Locate the cell with the specified text and output its (x, y) center coordinate. 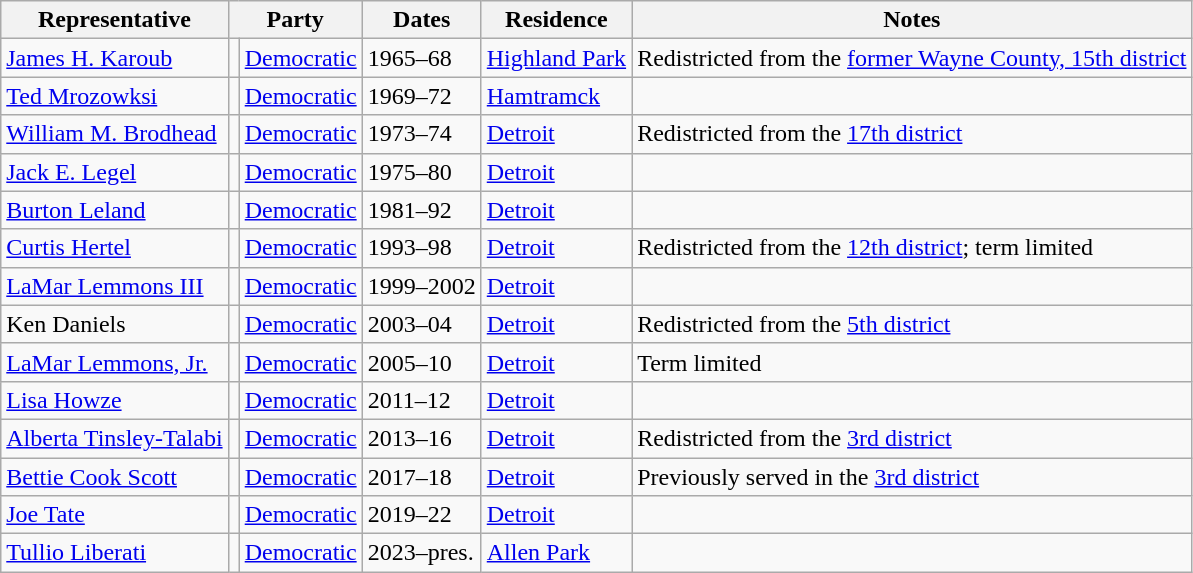
Tullio Liberati (114, 553)
1975–80 (422, 172)
James H. Karoub (114, 58)
1969–72 (422, 96)
Redistricted from the 3rd district (912, 438)
Redistricted from the 5th district (912, 324)
2005–10 (422, 362)
Allen Park (556, 553)
Lisa Howze (114, 400)
2017–18 (422, 477)
Highland Park (556, 58)
1973–74 (422, 134)
Previously served in the 3rd district (912, 477)
2013–16 (422, 438)
Dates (422, 20)
LaMar Lemmons, Jr. (114, 362)
Joe Tate (114, 515)
William M. Brodhead (114, 134)
Jack E. Legel (114, 172)
2019–22 (422, 515)
Redistricted from the former Wayne County, 15th district (912, 58)
1965–68 (422, 58)
Redistricted from the 12th district; term limited (912, 248)
Bettie Cook Scott (114, 477)
1993–98 (422, 248)
LaMar Lemmons III (114, 286)
Curtis Hertel (114, 248)
Alberta Tinsley-Talabi (114, 438)
Notes (912, 20)
2003–04 (422, 324)
1981–92 (422, 210)
Representative (114, 20)
Ted Mrozowksi (114, 96)
Hamtramck (556, 96)
Party (295, 20)
1999–2002 (422, 286)
2023–pres. (422, 553)
Term limited (912, 362)
Residence (556, 20)
Burton Leland (114, 210)
Redistricted from the 17th district (912, 134)
2011–12 (422, 400)
Ken Daniels (114, 324)
